From the cell containing the given text, extract its center point as (X, Y) coordinate. 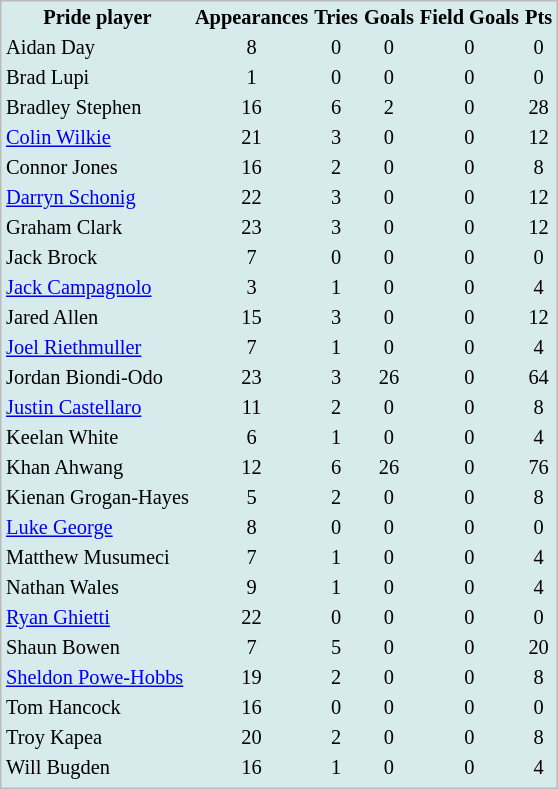
Keelan White (97, 438)
Brad Lupi (97, 78)
Joel Riethmuller (97, 348)
Darryn Schonig (97, 198)
15 (251, 318)
Ryan Ghietti (97, 618)
19 (251, 678)
76 (538, 468)
Nathan Wales (97, 588)
Colin Wilkie (97, 138)
Tries (336, 18)
Graham Clark (97, 228)
Bradley Stephen (97, 108)
Khan Ahwang (97, 468)
Jack Campagnolo (97, 288)
Connor Jones (97, 168)
Troy Kapea (97, 738)
Pride player (97, 18)
Kienan Grogan-Hayes (97, 498)
64 (538, 378)
Jack Brock (97, 258)
Shaun Bowen (97, 648)
Sheldon Powe-Hobbs (97, 678)
Aidan Day (97, 48)
Field Goals (469, 18)
Pts (538, 18)
Will Bugden (97, 768)
11 (251, 408)
Justin Castellaro (97, 408)
Luke George (97, 528)
Tom Hancock (97, 708)
28 (538, 108)
Jordan Biondi-Odo (97, 378)
Appearances (251, 18)
Goals (388, 18)
9 (251, 588)
Matthew Musumeci (97, 558)
21 (251, 138)
Jared Allen (97, 318)
